Provide the (X, Y) coordinate of the cell's center where the given text is located.  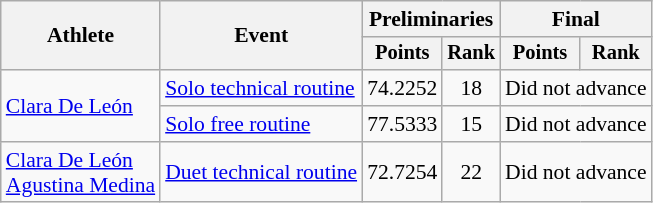
74.2252 (402, 88)
Athlete (80, 36)
Event (261, 36)
Duet technical routine (261, 172)
Solo technical routine (261, 88)
Clara De LeónAgustina Medina (80, 172)
15 (471, 124)
22 (471, 172)
77.5333 (402, 124)
Clara De León (80, 106)
Final (576, 19)
Preliminaries (431, 19)
Solo free routine (261, 124)
72.7254 (402, 172)
18 (471, 88)
